Identify which cell holds the provided text, then report its [X, Y] central coordinate. 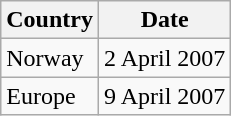
Date [164, 20]
2 April 2007 [164, 58]
9 April 2007 [164, 96]
Country [50, 20]
Europe [50, 96]
Norway [50, 58]
